Return [X, Y] of the center of cell containing provided text 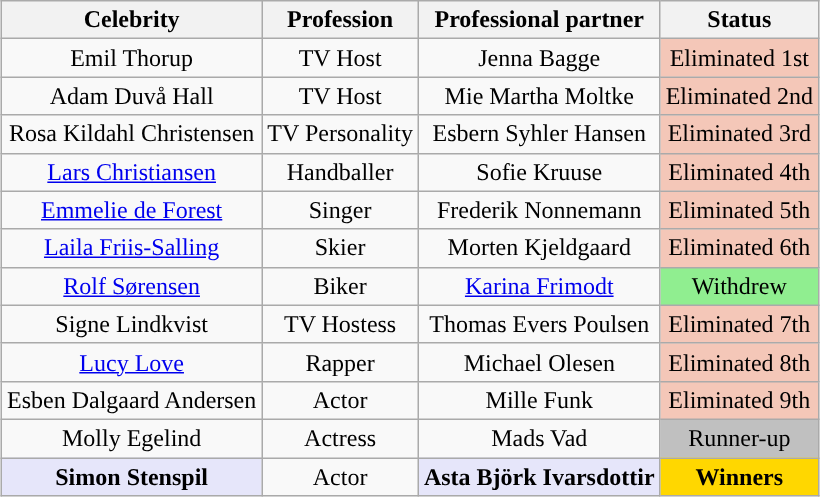
Emil Thorup [131, 58]
Morten Kjeldgaard [539, 248]
Winners [739, 477]
Celebrity [131, 20]
Singer [340, 210]
Professional partner [539, 20]
Esbern Syhler Hansen [539, 134]
Rolf Sørensen [131, 286]
Frederik Nonnemann [539, 210]
Asta Björk Ivarsdottir [539, 477]
Michael Olesen [539, 362]
Laila Friis-Salling [131, 248]
Thomas Evers Poulsen [539, 324]
Lucy Love [131, 362]
Esben Dalgaard Andersen [131, 400]
Adam Duvå Hall [131, 96]
Profession [340, 20]
Eliminated 3rd [739, 134]
Runner-up [739, 438]
Eliminated 7th [739, 324]
Eliminated 6th [739, 248]
Simon Stenspil [131, 477]
Lars Christiansen [131, 172]
Rapper [340, 362]
Biker [340, 286]
Rosa Kildahl Christensen [131, 134]
Karina Frimodt [539, 286]
Eliminated 9th [739, 400]
Mie Martha Moltke [539, 96]
Status [739, 20]
Mille Funk [539, 400]
Withdrew [739, 286]
Sofie Kruuse [539, 172]
Eliminated 5th [739, 210]
TV Personality [340, 134]
Mads Vad [539, 438]
Emmelie de Forest [131, 210]
TV Hostess [340, 324]
Signe Lindkvist [131, 324]
Molly Egelind [131, 438]
Handballer [340, 172]
Skier [340, 248]
Actress [340, 438]
Jenna Bagge [539, 58]
Eliminated 4th [739, 172]
Eliminated 2nd [739, 96]
Eliminated 1st [739, 58]
Eliminated 8th [739, 362]
